Find where the given text appears and provide that cell's center as [x, y] coordinate. 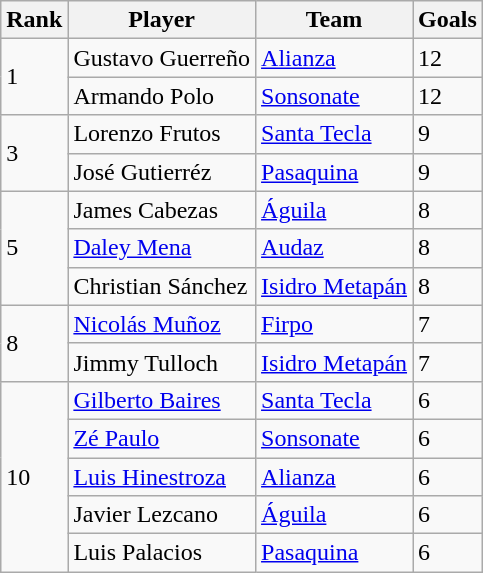
10 [34, 476]
3 [34, 153]
Lorenzo Frutos [162, 134]
Christian Sánchez [162, 286]
5 [34, 248]
Team [334, 20]
Jimmy Tulloch [162, 362]
Gustavo Guerreño [162, 58]
James Cabezas [162, 210]
Gilberto Baires [162, 400]
Luis Hinestroza [162, 477]
1 [34, 77]
José Gutierréz [162, 172]
Firpo [334, 324]
Javier Lezcano [162, 515]
Rank [34, 20]
Nicolás Muñoz [162, 324]
Zé Paulo [162, 438]
Luis Palacios [162, 553]
Goals [448, 20]
Audaz [334, 248]
Daley Mena [162, 248]
Armando Polo [162, 96]
Player [162, 20]
